Provide the (x, y) coordinate of the cell's center where the given text is located.  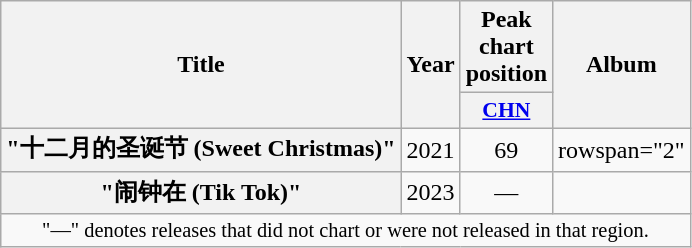
"十二月的圣诞节 (Sweet Christmas)" (201, 150)
Title (201, 65)
Year (430, 65)
69 (506, 150)
"—" denotes releases that did not chart or were not released in that region. (346, 231)
2021 (430, 150)
CHN (506, 111)
Album (622, 65)
2023 (430, 192)
"闹钟在 (Tik Tok)" (201, 192)
Peak chart position (506, 47)
rowspan="2" (622, 150)
— (506, 192)
